Capture the cell that displays the provided text and extract its [x, y] central coordinate. 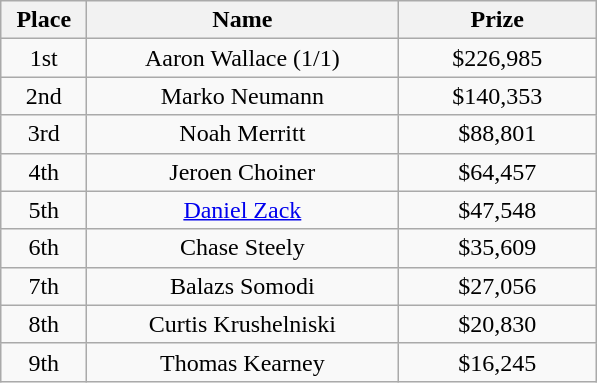
Daniel Zack [242, 210]
Marko Neumann [242, 96]
8th [44, 324]
Place [44, 20]
5th [44, 210]
$20,830 [498, 324]
Aaron Wallace (1/1) [242, 58]
Jeroen Choiner [242, 172]
$27,056 [498, 286]
$140,353 [498, 96]
$88,801 [498, 134]
Name [242, 20]
2nd [44, 96]
4th [44, 172]
7th [44, 286]
$226,985 [498, 58]
$16,245 [498, 362]
$35,609 [498, 248]
Noah Merritt [242, 134]
9th [44, 362]
Chase Steely [242, 248]
$64,457 [498, 172]
1st [44, 58]
Thomas Kearney [242, 362]
$47,548 [498, 210]
Balazs Somodi [242, 286]
Prize [498, 20]
Curtis Krushelniski [242, 324]
6th [44, 248]
3rd [44, 134]
